Provide the [x, y] coordinate of the cell's center where the given text is located.  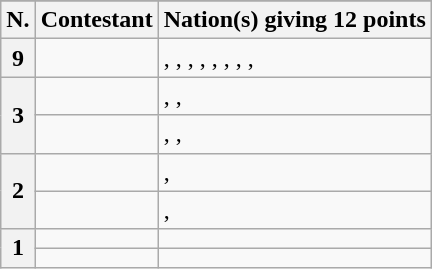
1 [18, 248]
N. [18, 20]
, , , , , , , , [294, 58]
9 [18, 58]
Nation(s) giving 12 points [294, 20]
Contestant [96, 20]
3 [18, 115]
2 [18, 191]
